Locate the cell with the specified text and output its (X, Y) center coordinate. 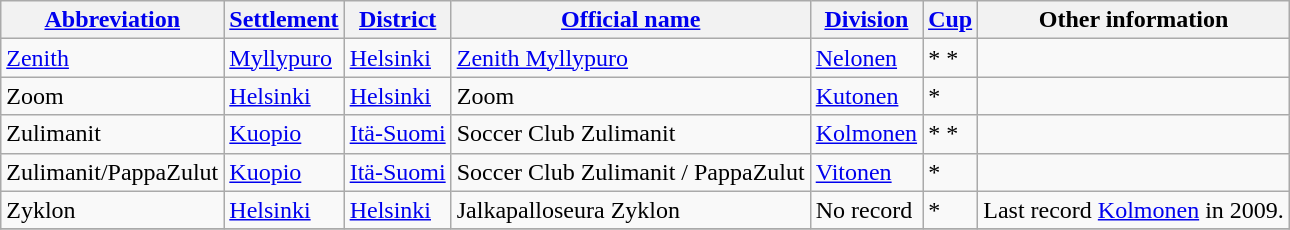
Myllypuro (284, 58)
Kutonen (866, 96)
Division (866, 20)
Nelonen (866, 58)
Cup (950, 20)
District (398, 20)
Soccer Club Zulimanit / PappaZulut (630, 172)
Zenith Myllypuro (630, 58)
Settlement (284, 20)
Last record Kolmonen in 2009. (1134, 210)
Official name (630, 20)
Vitonen (866, 172)
No record (866, 210)
Abbreviation (112, 20)
Zulimanit/PappaZulut (112, 172)
Jalkapalloseura Zyklon (630, 210)
Zenith (112, 58)
Zulimanit (112, 134)
Soccer Club Zulimanit (630, 134)
Zyklon (112, 210)
Other information (1134, 20)
Kolmonen (866, 134)
